Locate the cell with the specified text and output its (X, Y) center coordinate. 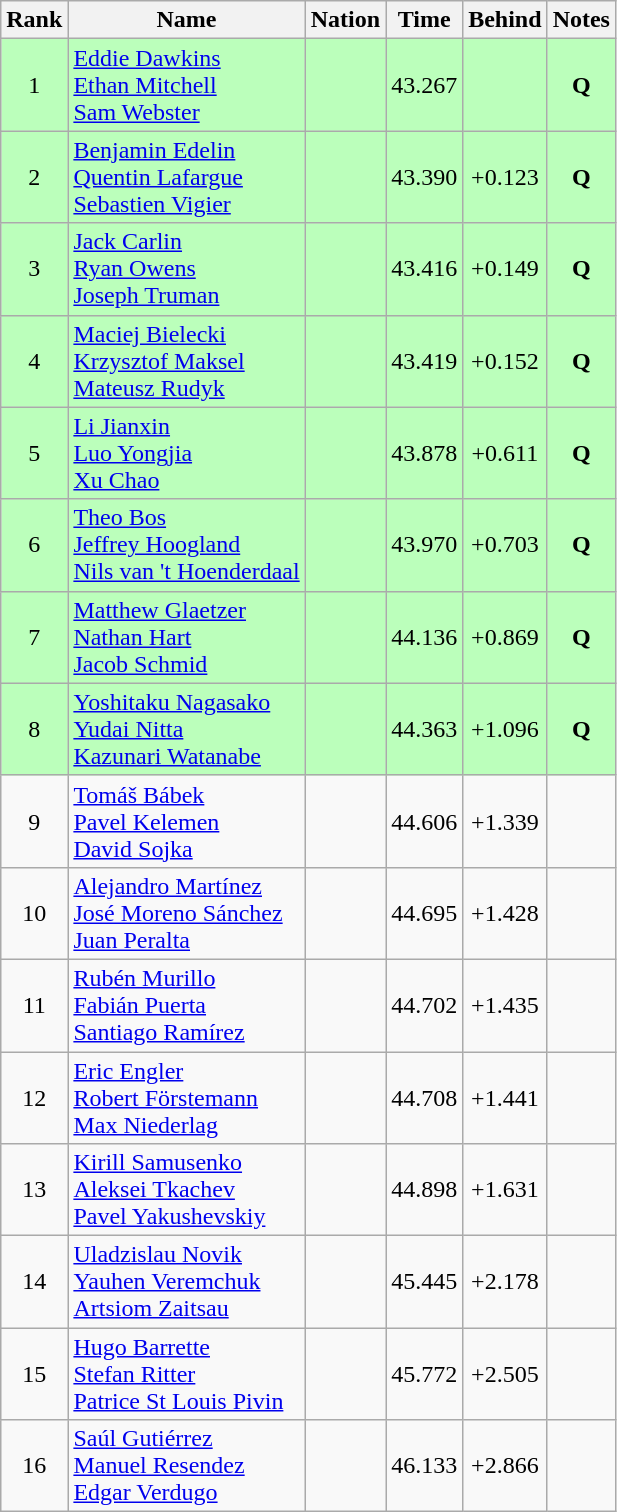
+1.435 (505, 1005)
+0.123 (505, 177)
Kirill SamusenkoAleksei TkachevPavel Yakushevskiy (186, 1190)
Time (424, 20)
10 (34, 913)
+1.631 (505, 1190)
Matthew GlaetzerNathan HartJacob Schmid (186, 637)
44.702 (424, 1005)
44.695 (424, 913)
Nation (345, 20)
13 (34, 1190)
14 (34, 1282)
15 (34, 1374)
Alejandro MartínezJosé Moreno SánchezJuan Peralta (186, 913)
+1.339 (505, 821)
+2.505 (505, 1374)
43.267 (424, 85)
44.606 (424, 821)
+0.149 (505, 269)
6 (34, 545)
Tomáš BábekPavel KelemenDavid Sojka (186, 821)
2 (34, 177)
Name (186, 20)
Saúl GutiérrezManuel ResendezEdgar Verdugo (186, 1466)
8 (34, 729)
1 (34, 85)
+1.428 (505, 913)
Rubén MurilloFabián PuertaSantiago Ramírez (186, 1005)
44.136 (424, 637)
43.419 (424, 361)
16 (34, 1466)
44.708 (424, 1098)
4 (34, 361)
45.445 (424, 1282)
5 (34, 453)
Maciej BieleckiKrzysztof MakselMateusz Rudyk (186, 361)
+0.869 (505, 637)
+0.611 (505, 453)
Yoshitaku NagasakoYudai NittaKazunari Watanabe (186, 729)
12 (34, 1098)
Li JianxinLuo YongjiaXu Chao (186, 453)
Eddie DawkinsEthan MitchellSam Webster (186, 85)
43.390 (424, 177)
11 (34, 1005)
Theo BosJeffrey HooglandNils van 't Hoenderdaal (186, 545)
+0.152 (505, 361)
43.970 (424, 545)
Jack CarlinRyan OwensJoseph Truman (186, 269)
9 (34, 821)
7 (34, 637)
Eric EnglerRobert FörstemannMax Niederlag (186, 1098)
Rank (34, 20)
3 (34, 269)
43.416 (424, 269)
+2.178 (505, 1282)
+0.703 (505, 545)
45.772 (424, 1374)
44.898 (424, 1190)
46.133 (424, 1466)
Behind (505, 20)
+1.441 (505, 1098)
Benjamin EdelinQuentin LafargueSebastien Vigier (186, 177)
43.878 (424, 453)
44.363 (424, 729)
Hugo BarretteStefan RitterPatrice St Louis Pivin (186, 1374)
Uladzislau NovikYauhen VeremchukArtsiom Zaitsau (186, 1282)
+1.096 (505, 729)
Notes (581, 20)
+2.866 (505, 1466)
